Output the (x, y) coordinate of the center of the cell containing the given text.  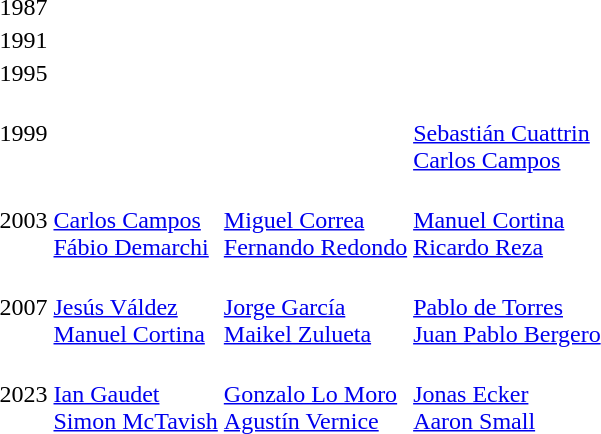
Jorge García Maikel Zulueta (315, 307)
Miguel CorreaFernando Redondo (315, 220)
Carlos CamposFábio Demarchi (136, 220)
Jesús Váldez Manuel Cortina (136, 307)
